Pinpoint the cell where the given text exists, returning its [x, y] midpoint coordinate. 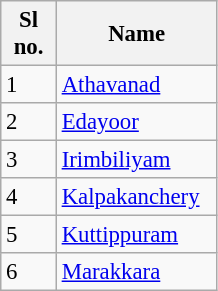
Kalpakanchery [136, 197]
Athavanad [136, 85]
5 [29, 235]
Edayoor [136, 122]
3 [29, 160]
2 [29, 122]
Sl no. [29, 34]
1 [29, 85]
4 [29, 197]
Irimbiliyam [136, 160]
Name [136, 34]
Kuttippuram [136, 235]
